Detect which cell encompasses the target text, then output its (x, y) center coordinate. 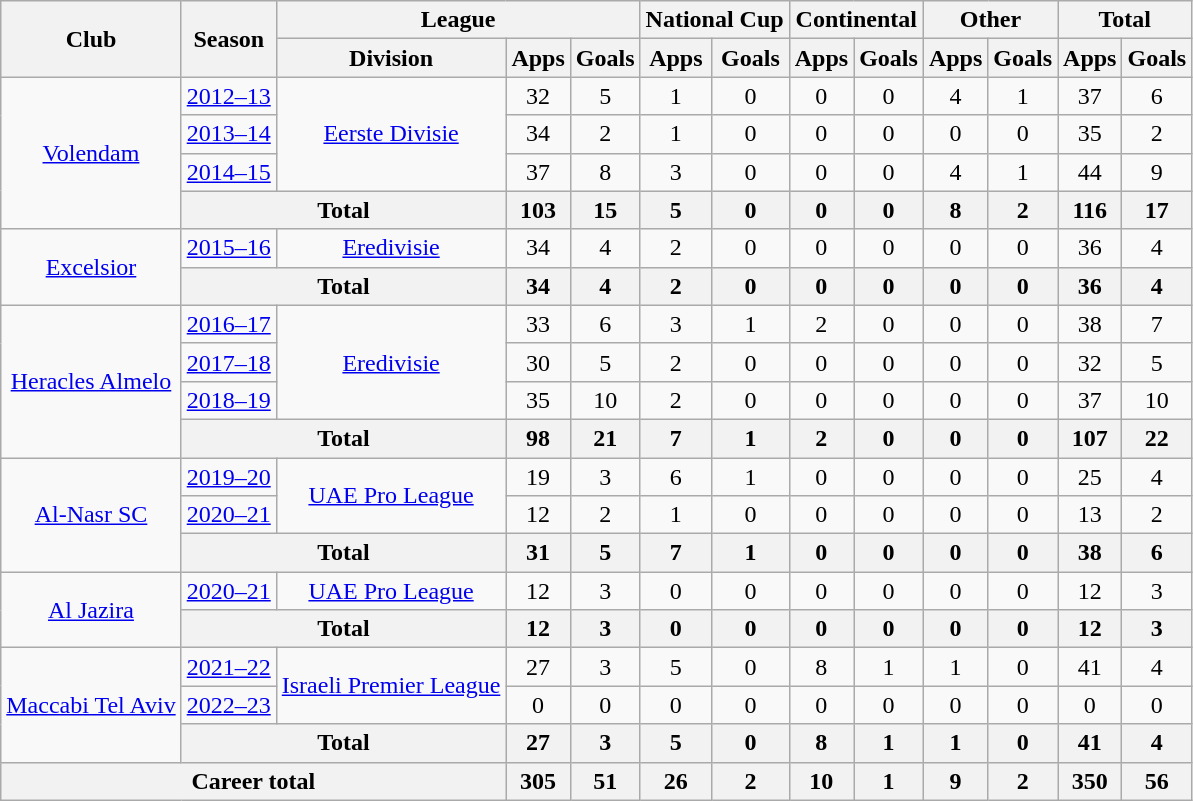
2014–15 (228, 172)
103 (538, 210)
2018–19 (228, 400)
League (458, 20)
Division (391, 58)
15 (605, 210)
2017–18 (228, 362)
26 (676, 781)
51 (605, 781)
107 (1090, 438)
13 (1090, 515)
44 (1090, 172)
350 (1090, 781)
Other (990, 20)
2021–22 (228, 667)
Al Jazira (91, 610)
Heracles Almelo (91, 381)
Excelsior (91, 267)
2016–17 (228, 324)
19 (538, 477)
2022–23 (228, 705)
Eerste Divisie (391, 134)
98 (538, 438)
Al-Nasr SC (91, 515)
Continental (856, 20)
22 (1157, 438)
2015–16 (228, 248)
21 (605, 438)
2019–20 (228, 477)
2013–14 (228, 134)
Career total (254, 781)
30 (538, 362)
Israeli Premier League (391, 686)
Club (91, 39)
Maccabi Tel Aviv (91, 705)
2012–13 (228, 96)
25 (1090, 477)
33 (538, 324)
116 (1090, 210)
31 (538, 553)
National Cup (714, 20)
Volendam (91, 153)
17 (1157, 210)
Season (228, 39)
305 (538, 781)
56 (1157, 781)
